For the text-containing cell, return its midpoint in (X, Y) coordinate format. 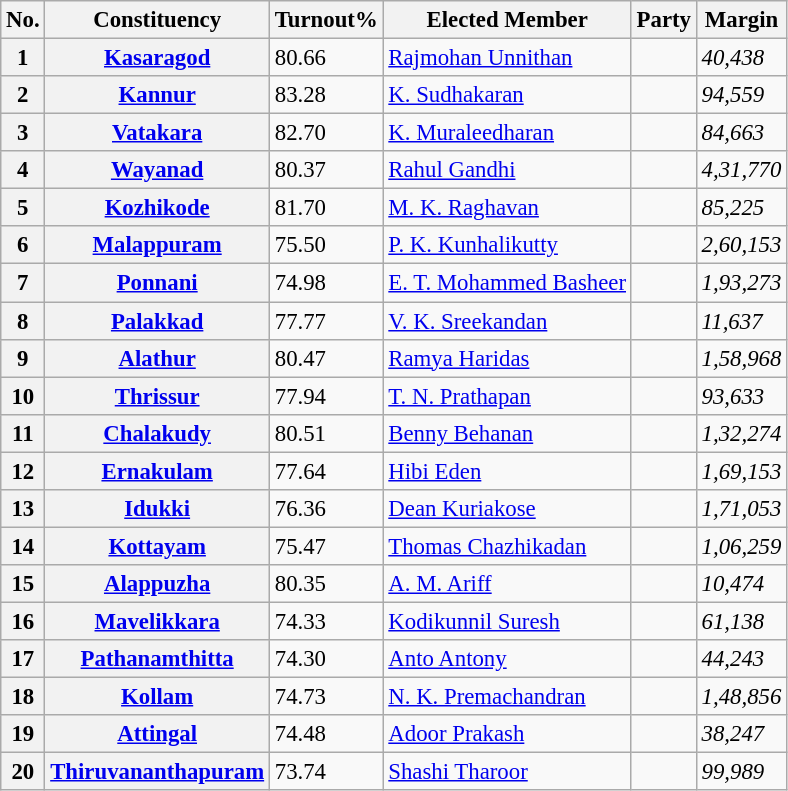
A. M. Ariff (507, 584)
Dean Kuriakose (507, 509)
80.37 (326, 170)
Attingal (158, 734)
10,474 (741, 584)
Palakkad (158, 321)
Pathanamthitta (158, 659)
N. K. Premachandran (507, 697)
82.70 (326, 133)
4,31,770 (741, 170)
Vatakara (158, 133)
74.33 (326, 621)
19 (23, 734)
61,138 (741, 621)
20 (23, 772)
75.50 (326, 245)
85,225 (741, 208)
Ernakulam (158, 471)
Malappuram (158, 245)
Thiruvananthapuram (158, 772)
Elected Member (507, 20)
Chalakudy (158, 433)
10 (23, 396)
Turnout% (326, 20)
E. T. Mohammed Basheer (507, 283)
74.48 (326, 734)
44,243 (741, 659)
80.51 (326, 433)
9 (23, 358)
M. K. Raghavan (507, 208)
7 (23, 283)
83.28 (326, 95)
80.35 (326, 584)
94,559 (741, 95)
77.77 (326, 321)
Kodikunnil Suresh (507, 621)
Benny Behanan (507, 433)
73.74 (326, 772)
11,637 (741, 321)
Anto Antony (507, 659)
1,48,856 (741, 697)
Kottayam (158, 546)
13 (23, 509)
Thrissur (158, 396)
80.66 (326, 58)
99,989 (741, 772)
Shashi Tharoor (507, 772)
Hibi Eden (507, 471)
3 (23, 133)
K. Sudhakaran (507, 95)
V. K. Sreekandan (507, 321)
Alappuzha (158, 584)
14 (23, 546)
Idukki (158, 509)
Rajmohan Unnithan (507, 58)
2,60,153 (741, 245)
1,58,968 (741, 358)
16 (23, 621)
Kollam (158, 697)
76.36 (326, 509)
Kannur (158, 95)
Kozhikode (158, 208)
12 (23, 471)
Wayanad (158, 170)
4 (23, 170)
1,32,274 (741, 433)
77.64 (326, 471)
15 (23, 584)
8 (23, 321)
Ponnani (158, 283)
74.98 (326, 283)
77.94 (326, 396)
1,69,153 (741, 471)
74.30 (326, 659)
74.73 (326, 697)
5 (23, 208)
2 (23, 95)
18 (23, 697)
1 (23, 58)
Rahul Gandhi (507, 170)
P. K. Kunhalikutty (507, 245)
1,06,259 (741, 546)
K. Muraleedharan (507, 133)
40,438 (741, 58)
11 (23, 433)
T. N. Prathapan (507, 396)
6 (23, 245)
Thomas Chazhikadan (507, 546)
84,663 (741, 133)
Party (664, 20)
Ramya Haridas (507, 358)
80.47 (326, 358)
93,633 (741, 396)
Adoor Prakash (507, 734)
81.70 (326, 208)
Kasaragod (158, 58)
17 (23, 659)
Constituency (158, 20)
1,71,053 (741, 509)
Alathur (158, 358)
38,247 (741, 734)
Mavelikkara (158, 621)
75.47 (326, 546)
Margin (741, 20)
1,93,273 (741, 283)
No. (23, 20)
